Extract the [x, y] coordinate from the center of the cell holding the provided text.  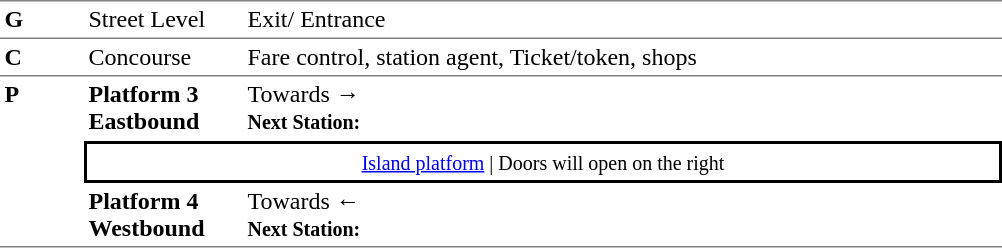
Platform 4Westbound [164, 215]
Concourse [164, 58]
C [42, 58]
Street Level [164, 20]
Towards ← Next Station: [622, 215]
Exit/ Entrance [622, 20]
Towards → Next Station: [622, 108]
P [42, 162]
Platform 3Eastbound [164, 108]
Island platform | Doors will open on the right [543, 162]
G [42, 20]
Fare control, station agent, Ticket/token, shops [622, 58]
